Provide the [X, Y] coordinate of the cell's center where the given text is located.  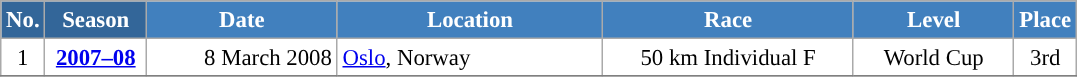
Location [470, 20]
Date [242, 20]
No. [23, 20]
Season [96, 20]
2007–08 [96, 58]
8 March 2008 [242, 58]
World Cup [934, 58]
1 [23, 58]
Place [1045, 20]
Race [728, 20]
Oslo, Norway [470, 58]
3rd [1045, 58]
50 km Individual F [728, 58]
Level [934, 20]
